Detect which cell encompasses the target text, then output its [X, Y] center coordinate. 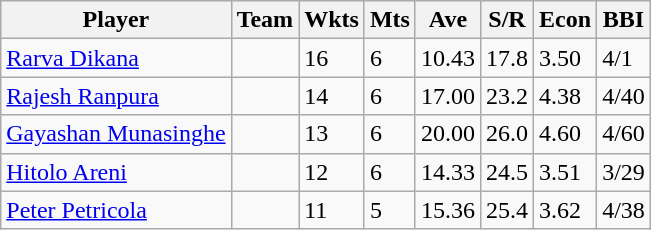
4/60 [624, 134]
17.8 [506, 58]
Rarva Dikana [116, 58]
Econ [566, 20]
4/38 [624, 210]
4/40 [624, 96]
Hitolo Areni [116, 172]
26.0 [506, 134]
4/1 [624, 58]
10.43 [448, 58]
5 [390, 210]
BBI [624, 20]
11 [332, 210]
16 [332, 58]
3/29 [624, 172]
3.62 [566, 210]
12 [332, 172]
4.60 [566, 134]
13 [332, 134]
15.36 [448, 210]
25.4 [506, 210]
S/R [506, 20]
Wkts [332, 20]
Player [116, 20]
24.5 [506, 172]
23.2 [506, 96]
Rajesh Ranpura [116, 96]
Peter Petricola [116, 210]
3.50 [566, 58]
20.00 [448, 134]
Ave [448, 20]
Gayashan Munasinghe [116, 134]
4.38 [566, 96]
Mts [390, 20]
17.00 [448, 96]
Team [265, 20]
14.33 [448, 172]
14 [332, 96]
3.51 [566, 172]
